Locate the cell with the specified text and output its [X, Y] center coordinate. 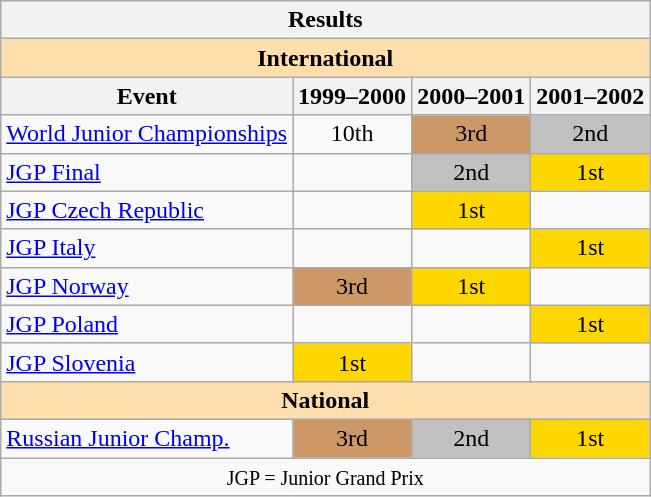
International [326, 58]
10th [352, 134]
National [326, 400]
JGP Czech Republic [147, 210]
2001–2002 [590, 96]
JGP Poland [147, 324]
JGP Norway [147, 286]
Russian Junior Champ. [147, 438]
World Junior Championships [147, 134]
JGP Italy [147, 248]
JGP = Junior Grand Prix [326, 477]
JGP Slovenia [147, 362]
1999–2000 [352, 96]
2000–2001 [472, 96]
Results [326, 20]
Event [147, 96]
JGP Final [147, 172]
